Identify which cell holds the provided text, then report its [X, Y] central coordinate. 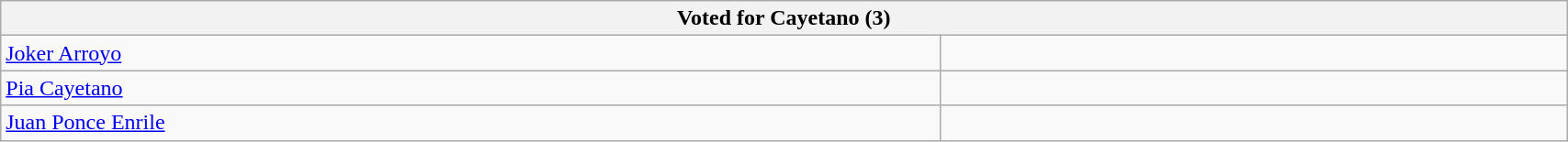
Voted for Cayetano (3) [784, 18]
Juan Ponce Enrile [470, 123]
Joker Arroyo [470, 53]
Pia Cayetano [470, 88]
